Search for the cell housing the specified text and yield its (x, y) center coordinate. 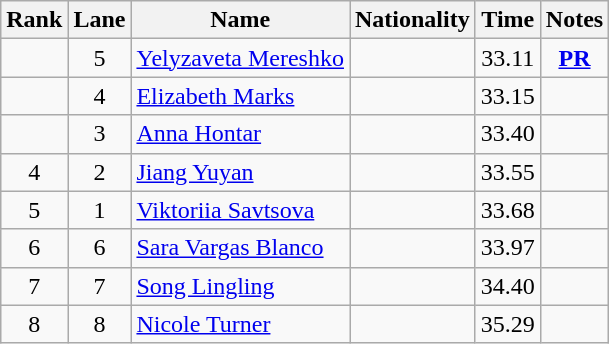
Name (240, 20)
33.68 (508, 210)
35.29 (508, 324)
34.40 (508, 286)
1 (100, 210)
Rank (34, 20)
Nicole Turner (240, 324)
Lane (100, 20)
33.55 (508, 172)
PR (574, 58)
3 (100, 134)
Elizabeth Marks (240, 96)
Time (508, 20)
Notes (574, 20)
Nationality (413, 20)
2 (100, 172)
Anna Hontar (240, 134)
33.11 (508, 58)
Song Lingling (240, 286)
Sara Vargas Blanco (240, 248)
Jiang Yuyan (240, 172)
33.15 (508, 96)
33.40 (508, 134)
Yelyzaveta Mereshko (240, 58)
Viktoriia Savtsova (240, 210)
33.97 (508, 248)
